Search for the cell housing the specified text and yield its [X, Y] center coordinate. 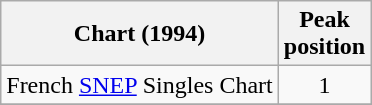
French SNEP Singles Chart [140, 85]
1 [324, 85]
Peakposition [324, 34]
Chart (1994) [140, 34]
